Extract the [X, Y] coordinate from the center of the cell holding the provided text.  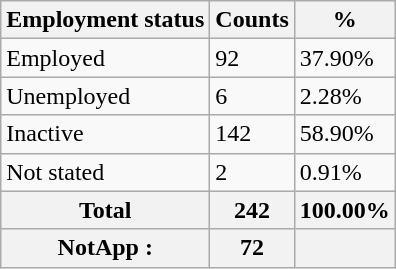
% [344, 20]
Employed [106, 58]
Not stated [106, 172]
58.90% [344, 134]
100.00% [344, 210]
Employment status [106, 20]
37.90% [344, 58]
Counts [252, 20]
72 [252, 248]
NotApp : [106, 248]
242 [252, 210]
Total [106, 210]
2 [252, 172]
Inactive [106, 134]
92 [252, 58]
Unemployed [106, 96]
2.28% [344, 96]
0.91% [344, 172]
6 [252, 96]
142 [252, 134]
